Return the (X, Y) coordinate for the center point of the cell that contains the specified text.  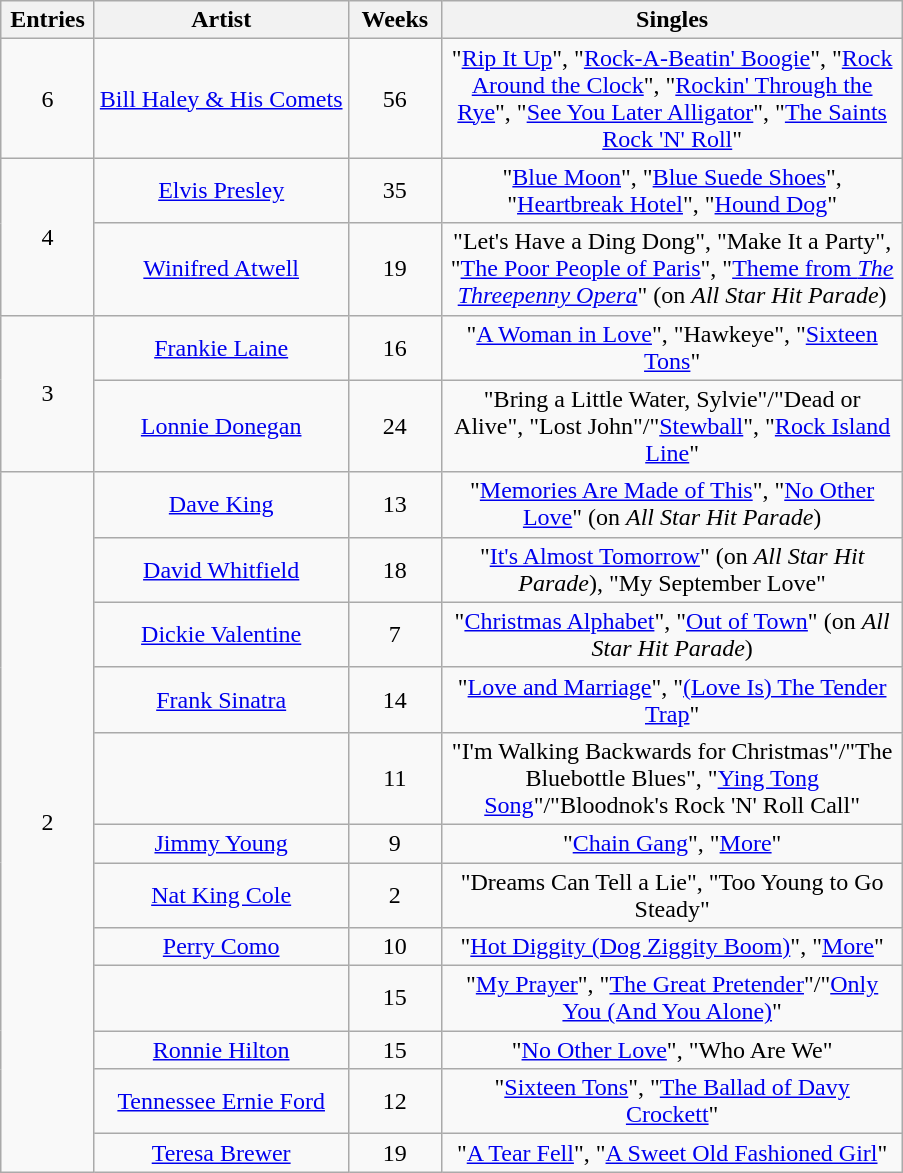
"Love and Marriage", "(Love Is) The Tender Trap" (672, 700)
"Let's Have a Ding Dong", "Make It a Party", "The Poor People of Paris", "Theme from The Threepenny Opera" (on All Star Hit Parade) (672, 269)
Weeks (395, 20)
12 (395, 1102)
Jimmy Young (221, 843)
Lonnie Donegan (221, 426)
"It's Almost Tomorrow" (on All Star Hit Parade), "My September Love" (672, 570)
35 (395, 190)
13 (395, 504)
Teresa Brewer (221, 1153)
"My Prayer", "The Great Pretender"/"Only You (And You Alone)" (672, 998)
Nat King Cole (221, 894)
"Christmas Alphabet", "Out of Town" (on All Star Hit Parade) (672, 634)
"Memories Are Made of This", "No Other Love" (on All Star Hit Parade) (672, 504)
Perry Como (221, 947)
"No Other Love", "Who Are We" (672, 1050)
3 (48, 394)
9 (395, 843)
Elvis Presley (221, 190)
10 (395, 947)
Frank Sinatra (221, 700)
16 (395, 348)
"Sixteen Tons", "The Ballad of Davy Crockett" (672, 1102)
56 (395, 98)
"I'm Walking Backwards for Christmas"/"The Bluebottle Blues", "Ying Tong Song"/"Bloodnok's Rock 'N' Roll Call" (672, 778)
"Chain Gang", "More" (672, 843)
Dave King (221, 504)
Ronnie Hilton (221, 1050)
"A Tear Fell", "A Sweet Old Fashioned Girl" (672, 1153)
24 (395, 426)
"Rip It Up", "Rock-A-Beatin' Boogie", "Rock Around the Clock", "Rockin' Through the Rye", "See You Later Alligator", "The Saints Rock 'N' Roll" (672, 98)
6 (48, 98)
18 (395, 570)
7 (395, 634)
"Dreams Can Tell a Lie", "Too Young to Go Steady" (672, 894)
"A Woman in Love", "Hawkeye", "Sixteen Tons" (672, 348)
Dickie Valentine (221, 634)
Bill Haley & His Comets (221, 98)
14 (395, 700)
Singles (672, 20)
11 (395, 778)
4 (48, 236)
David Whitfield (221, 570)
"Blue Moon", "Blue Suede Shoes", "Heartbreak Hotel", "Hound Dog" (672, 190)
Frankie Laine (221, 348)
Tennessee Ernie Ford (221, 1102)
"Bring a Little Water, Sylvie"/"Dead or Alive", "Lost John"/"Stewball", "Rock Island Line" (672, 426)
Entries (48, 20)
Artist (221, 20)
"Hot Diggity (Dog Ziggity Boom)", "More" (672, 947)
Winifred Atwell (221, 269)
